Extract the [X, Y] coordinate from the center of the cell holding the provided text.  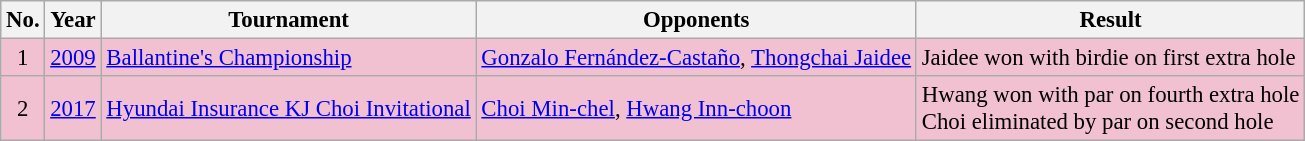
Tournament [288, 20]
Opponents [696, 20]
2 [23, 108]
Jaidee won with birdie on first extra hole [1110, 58]
Choi Min-chel, Hwang Inn-choon [696, 108]
Ballantine's Championship [288, 58]
Result [1110, 20]
No. [23, 20]
2009 [73, 58]
Hwang won with par on fourth extra holeChoi eliminated by par on second hole [1110, 108]
1 [23, 58]
2017 [73, 108]
Year [73, 20]
Gonzalo Fernández-Castaño, Thongchai Jaidee [696, 58]
Hyundai Insurance KJ Choi Invitational [288, 108]
